Provide the [x, y] coordinate of the cell's center where the given text is located.  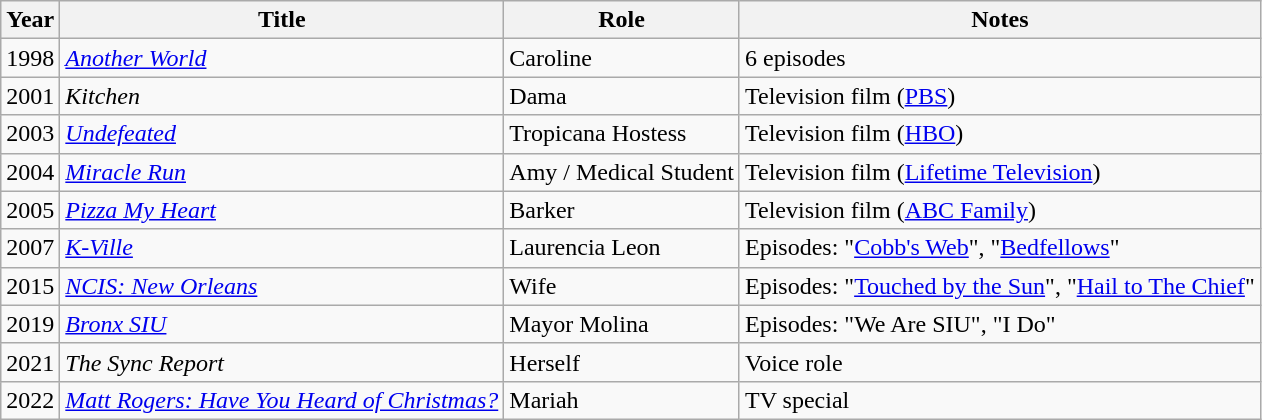
Caroline [622, 58]
K-Ville [282, 248]
Amy / Medical Student [622, 172]
Bronx SIU [282, 324]
Tropicana Hostess [622, 134]
TV special [1000, 400]
Wife [622, 286]
2001 [30, 96]
Television film (HBO) [1000, 134]
Kitchen [282, 96]
Laurencia Leon [622, 248]
1998 [30, 58]
Pizza My Heart [282, 210]
Dama [622, 96]
Mayor Molina [622, 324]
Barker [622, 210]
2019 [30, 324]
Episodes: "Touched by the Sun", "Hail to The Chief" [1000, 286]
2005 [30, 210]
2003 [30, 134]
Title [282, 20]
Notes [1000, 20]
Year [30, 20]
Mariah [622, 400]
6 episodes [1000, 58]
Episodes: "We Are SIU", "I Do" [1000, 324]
Voice role [1000, 362]
NCIS: New Orleans [282, 286]
2015 [30, 286]
Undefeated [282, 134]
2021 [30, 362]
Miracle Run [282, 172]
Episodes: "Cobb's Web", "Bedfellows" [1000, 248]
Role [622, 20]
Herself [622, 362]
The Sync Report [282, 362]
Television film (PBS) [1000, 96]
2007 [30, 248]
2022 [30, 400]
Another World [282, 58]
2004 [30, 172]
Matt Rogers: Have You Heard of Christmas? [282, 400]
Television film (Lifetime Television) [1000, 172]
Television film (ABC Family) [1000, 210]
